Detect which cell encompasses the target text, then output its [x, y] center coordinate. 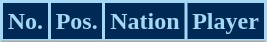
Player [226, 22]
Nation [145, 22]
No. [26, 22]
Pos. [76, 22]
